For the text-containing cell, return its midpoint in [X, Y] coordinate format. 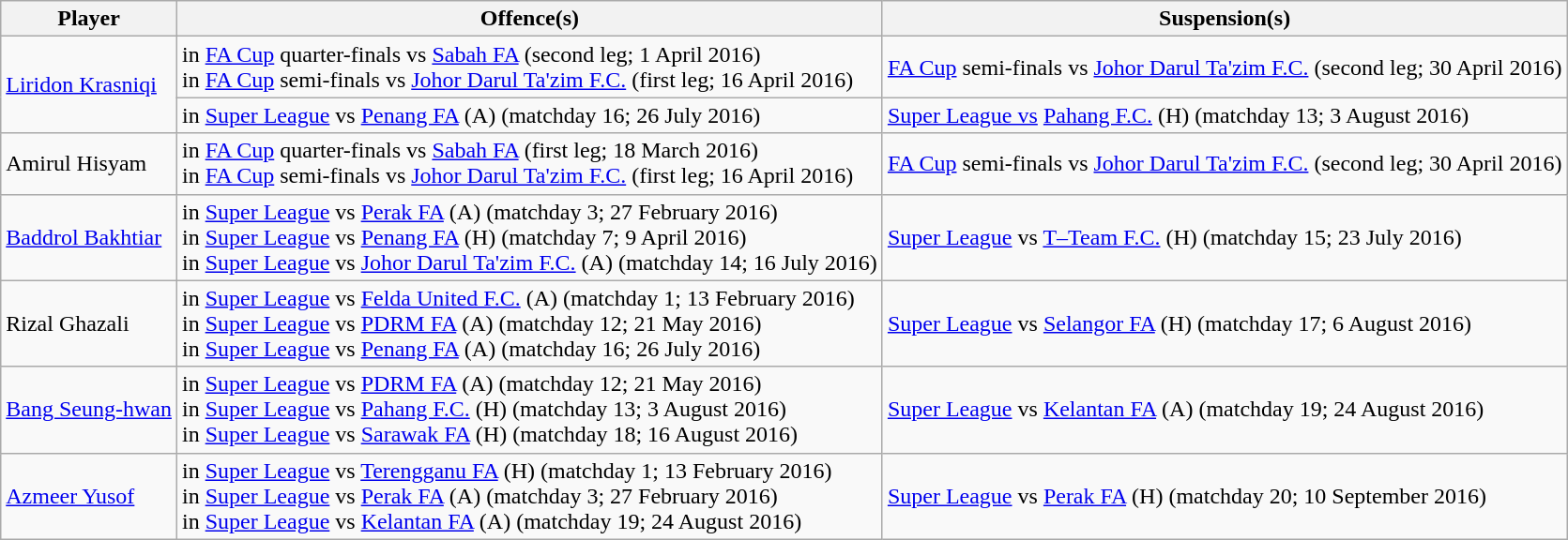
Baddrol Bakhtiar [89, 237]
in FA Cup quarter-finals vs Sabah FA (first leg; 18 March 2016) in FA Cup semi-finals vs Johor Darul Ta'zim F.C. (first leg; 16 April 2016) [529, 163]
Azmeer Yusof [89, 496]
Liridon Krasniqi [89, 84]
in Super League vs Penang FA (A) (matchday 16; 26 July 2016) [529, 115]
Bang Seung-hwan [89, 410]
Player [89, 19]
in FA Cup quarter-finals vs Sabah FA (second leg; 1 April 2016) in FA Cup semi-finals vs Johor Darul Ta'zim F.C. (first leg; 16 April 2016) [529, 67]
Rizal Ghazali [89, 323]
Super League vs Perak FA (H) (matchday 20; 10 September 2016) [1225, 496]
Super League vs Selangor FA (H) (matchday 17; 6 August 2016) [1225, 323]
Super League vs Pahang F.C. (H) (matchday 13; 3 August 2016) [1225, 115]
Amirul Hisyam [89, 163]
Super League vs T–Team F.C. (H) (matchday 15; 23 July 2016) [1225, 237]
Super League vs Kelantan FA (A) (matchday 19; 24 August 2016) [1225, 410]
Suspension(s) [1225, 19]
Offence(s) [529, 19]
